Output the (X, Y) coordinate of the center of the cell containing the given text.  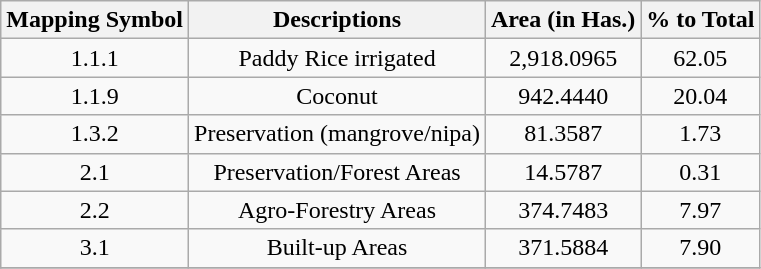
62.05 (700, 58)
1.1.9 (95, 96)
1.73 (700, 134)
371.5884 (564, 248)
7.97 (700, 210)
7.90 (700, 248)
Preservation/Forest Areas (338, 172)
Descriptions (338, 20)
% to Total (700, 20)
0.31 (700, 172)
3.1 (95, 248)
2.2 (95, 210)
Coconut (338, 96)
14.5787 (564, 172)
Agro-Forestry Areas (338, 210)
Mapping Symbol (95, 20)
942.4440 (564, 96)
20.04 (700, 96)
2,918.0965 (564, 58)
1.3.2 (95, 134)
Area (in Has.) (564, 20)
Paddy Rice irrigated (338, 58)
Preservation (mangrove/nipa) (338, 134)
1.1.1 (95, 58)
374.7483 (564, 210)
81.3587 (564, 134)
2.1 (95, 172)
Built-up Areas (338, 248)
